Detect which cell encompasses the target text, then output its [x, y] center coordinate. 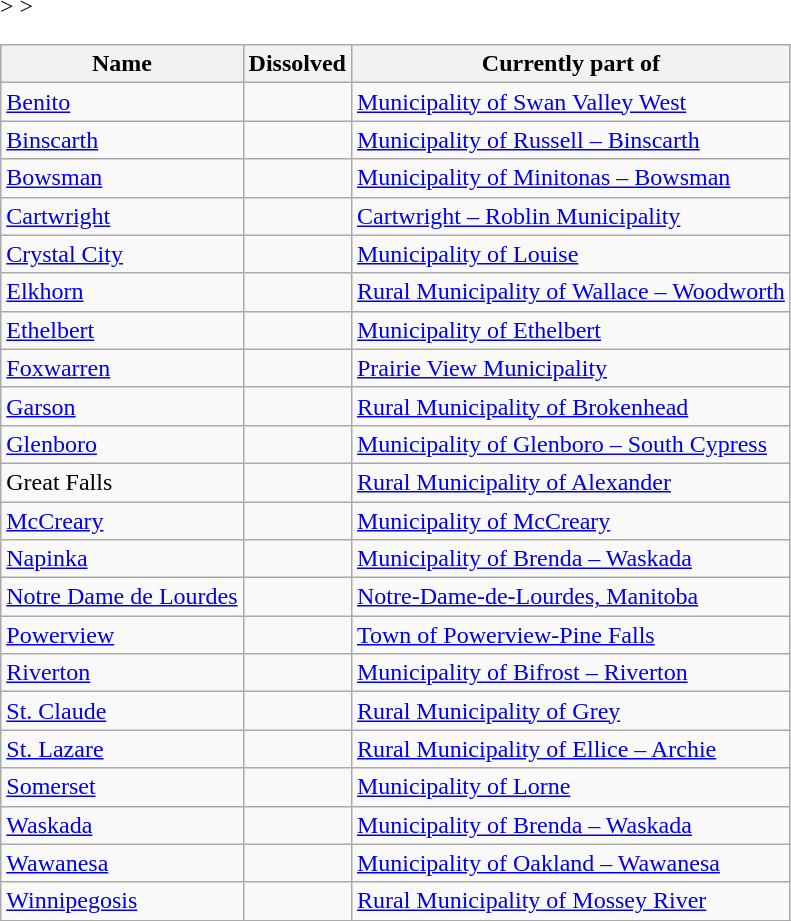
Waskada [122, 825]
St. Lazare [122, 749]
Prairie View Municipality [570, 368]
Municipality of Ethelbert [570, 330]
Name [122, 64]
St. Claude [122, 711]
Notre-Dame-de-Lourdes, Manitoba [570, 597]
Great Falls [122, 482]
Currently part of [570, 64]
Municipality of McCreary [570, 521]
Municipality of Russell – Binscarth [570, 140]
Rural Municipality of Brokenhead [570, 406]
Municipality of Minitonas – Bowsman [570, 178]
Riverton [122, 673]
Municipality of Glenboro – South Cypress [570, 444]
Bowsman [122, 178]
Municipality of Bifrost – Riverton [570, 673]
Municipality of Oakland – Wawanesa [570, 863]
Foxwarren [122, 368]
Cartwright – Roblin Municipality [570, 216]
Notre Dame de Lourdes [122, 597]
Town of Powerview-Pine Falls [570, 635]
Cartwright [122, 216]
Somerset [122, 787]
Benito [122, 102]
Garson [122, 406]
Municipality of Lorne [570, 787]
Glenboro [122, 444]
Ethelbert [122, 330]
Wawanesa [122, 863]
Rural Municipality of Wallace – Woodworth [570, 292]
Winnipegosis [122, 901]
Binscarth [122, 140]
Municipality of Swan Valley West [570, 102]
Municipality of Louise [570, 254]
Crystal City [122, 254]
Rural Municipality of Grey [570, 711]
Elkhorn [122, 292]
Dissolved [297, 64]
Rural Municipality of Alexander [570, 482]
McCreary [122, 521]
Powerview [122, 635]
Rural Municipality of Mossey River [570, 901]
Rural Municipality of Ellice – Archie [570, 749]
Napinka [122, 559]
